Return [X, Y] of the center of cell containing provided text 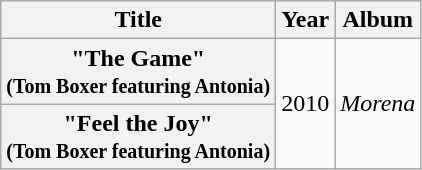
"Feel the Joy"(Tom Boxer featuring Antonia) [138, 136]
Year [306, 20]
Morena [378, 104]
2010 [306, 104]
Title [138, 20]
"The Game"(Tom Boxer featuring Antonia) [138, 72]
Album [378, 20]
